Search for the cell housing the specified text and yield its (x, y) center coordinate. 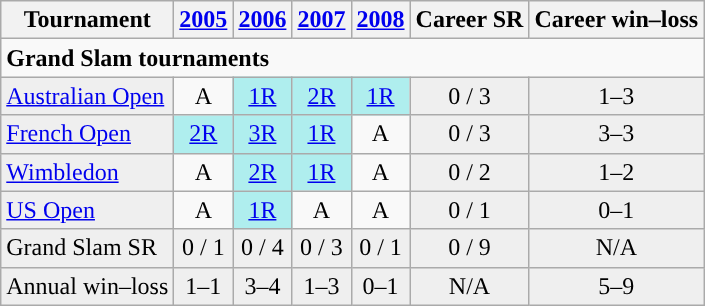
0 / 2 (470, 172)
Grand Slam tournaments (352, 58)
Career SR (470, 20)
Tournament (88, 20)
1–2 (616, 172)
Wimbledon (88, 172)
0 / 9 (470, 248)
2008 (380, 20)
0 / 4 (262, 248)
5–9 (616, 286)
3R (262, 134)
Career win–loss (616, 20)
Annual win–loss (88, 286)
3–4 (262, 286)
French Open (88, 134)
2007 (322, 20)
2006 (262, 20)
2005 (204, 20)
1–1 (204, 286)
US Open (88, 210)
3–3 (616, 134)
Grand Slam SR (88, 248)
Australian Open (88, 96)
